Return the [X, Y] coordinate for the center point of the cell that contains the specified text.  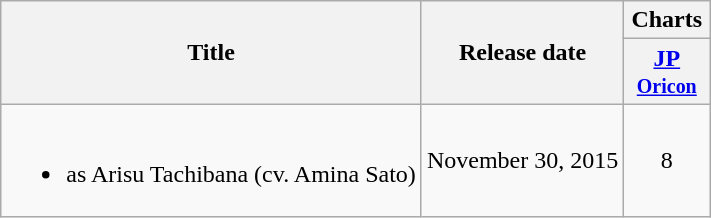
JPOricon [667, 72]
November 30, 2015 [522, 160]
Release date [522, 52]
8 [667, 160]
as Arisu Tachibana (cv. Amina Sato) [212, 160]
Title [212, 52]
Charts [667, 20]
